Provide the [X, Y] coordinate of the cell's center where the given text is located.  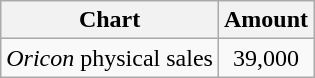
39,000 [266, 58]
Chart [110, 20]
Amount [266, 20]
Oricon physical sales [110, 58]
